Find where the given text appears and provide that cell's center as [X, Y] coordinate. 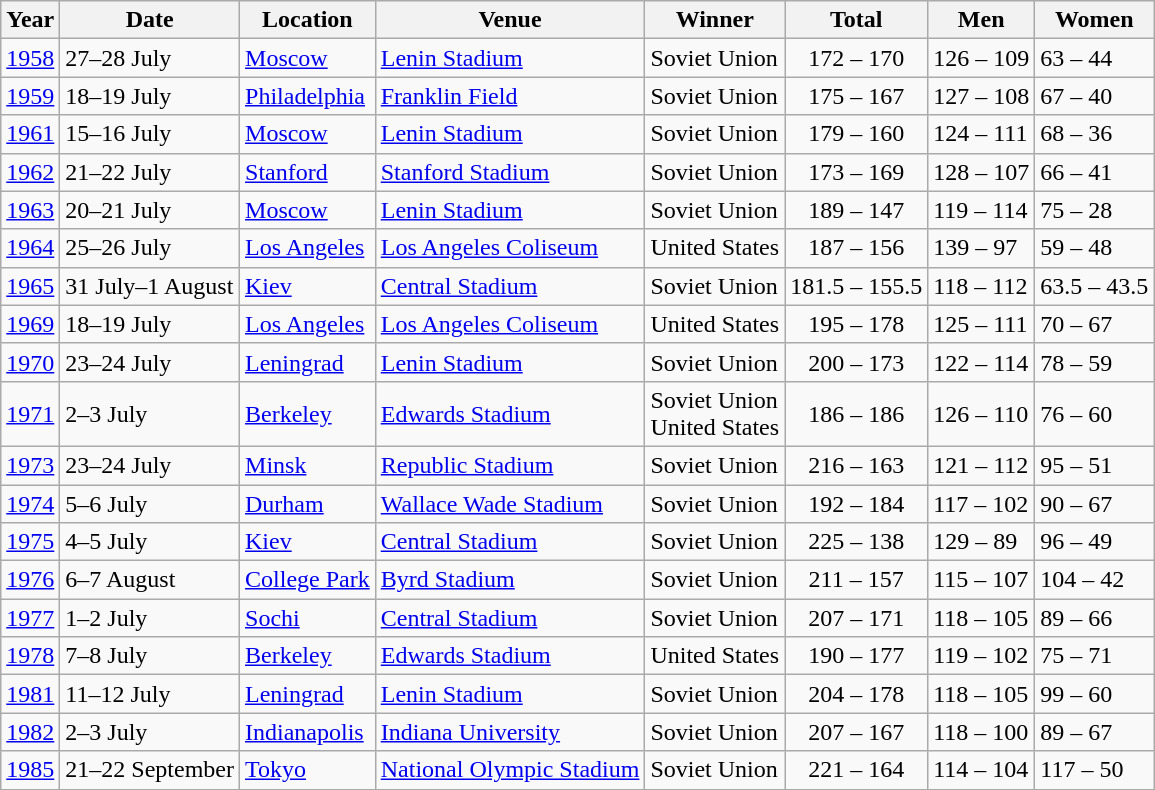
89 – 66 [1094, 618]
1964 [30, 248]
Stanford [308, 172]
Republic Stadium [510, 465]
21–22 July [150, 172]
Minsk [308, 465]
1982 [30, 732]
1981 [30, 694]
119 – 114 [982, 210]
175 – 167 [856, 96]
Philadelphia [308, 96]
216 – 163 [856, 465]
27–28 July [150, 58]
195 – 178 [856, 324]
Stanford Stadium [510, 172]
66 – 41 [1094, 172]
173 – 169 [856, 172]
15–16 July [150, 134]
187 – 156 [856, 248]
Indianapolis [308, 732]
Year [30, 20]
1974 [30, 503]
1961 [30, 134]
68 – 36 [1094, 134]
Winner [715, 20]
75 – 71 [1094, 656]
1959 [30, 96]
129 – 89 [982, 542]
Venue [510, 20]
90 – 67 [1094, 503]
186 – 186 [856, 414]
20–21 July [150, 210]
211 – 157 [856, 580]
1976 [30, 580]
118 – 112 [982, 286]
Men [982, 20]
128 – 107 [982, 172]
1965 [30, 286]
117 – 50 [1094, 770]
1963 [30, 210]
124 – 111 [982, 134]
126 – 110 [982, 414]
207 – 171 [856, 618]
172 – 170 [856, 58]
21–22 September [150, 770]
1–2 July [150, 618]
1975 [30, 542]
96 – 49 [1094, 542]
11–12 July [150, 694]
78 – 59 [1094, 362]
76 – 60 [1094, 414]
Indiana University [510, 732]
Wallace Wade Stadium [510, 503]
70 – 67 [1094, 324]
181.5 – 155.5 [856, 286]
67 – 40 [1094, 96]
Durham [308, 503]
192 – 184 [856, 503]
121 – 112 [982, 465]
115 – 107 [982, 580]
25–26 July [150, 248]
119 – 102 [982, 656]
Location [308, 20]
Soviet Union United States [715, 414]
221 – 164 [856, 770]
204 – 178 [856, 694]
Sochi [308, 618]
117 – 102 [982, 503]
1962 [30, 172]
75 – 28 [1094, 210]
63 – 44 [1094, 58]
200 – 173 [856, 362]
College Park [308, 580]
6–7 August [150, 580]
Total [856, 20]
Women [1094, 20]
1970 [30, 362]
126 – 109 [982, 58]
Tokyo [308, 770]
1971 [30, 414]
104 – 42 [1094, 580]
89 – 67 [1094, 732]
1969 [30, 324]
Franklin Field [510, 96]
114 – 104 [982, 770]
31 July–1 August [150, 286]
118 – 100 [982, 732]
Date [150, 20]
59 – 48 [1094, 248]
1973 [30, 465]
1977 [30, 618]
189 – 147 [856, 210]
125 – 111 [982, 324]
207 – 167 [856, 732]
1958 [30, 58]
1985 [30, 770]
139 – 97 [982, 248]
Byrd Stadium [510, 580]
127 – 108 [982, 96]
122 – 114 [982, 362]
4–5 July [150, 542]
190 – 177 [856, 656]
7–8 July [150, 656]
179 – 160 [856, 134]
1978 [30, 656]
5–6 July [150, 503]
95 – 51 [1094, 465]
National Olympic Stadium [510, 770]
63.5 – 43.5 [1094, 286]
225 – 138 [856, 542]
99 – 60 [1094, 694]
